Detect which cell encompasses the target text, then output its (x, y) center coordinate. 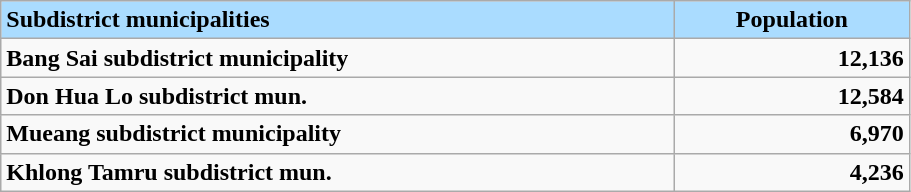
Population (792, 20)
Mueang subdistrict municipality (338, 134)
4,236 (792, 172)
Bang Sai subdistrict municipality (338, 58)
Don Hua Lo subdistrict mun. (338, 96)
12,136 (792, 58)
Khlong Tamru subdistrict mun. (338, 172)
12,584 (792, 96)
6,970 (792, 134)
Subdistrict municipalities (338, 20)
